From the cell containing the given text, extract its center point as (X, Y) coordinate. 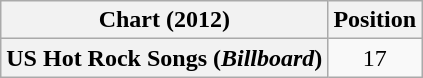
Chart (2012) (164, 20)
US Hot Rock Songs (Billboard) (164, 58)
Position (375, 20)
17 (375, 58)
